Extract the (x, y) coordinate from the center of the cell holding the provided text.  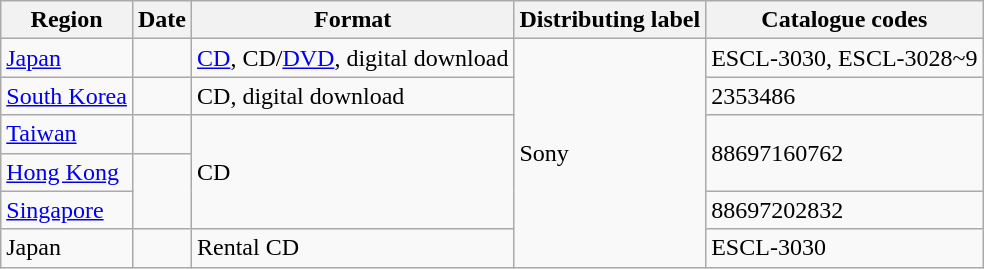
CD, CD/DVD, digital download (353, 58)
Distributing label (610, 20)
Singapore (67, 210)
Rental CD (353, 248)
88697202832 (844, 210)
CD (353, 172)
Date (162, 20)
CD, digital download (353, 96)
ESCL-3030, ESCL-3028~9 (844, 58)
Sony (610, 153)
Taiwan (67, 134)
2353486 (844, 96)
Catalogue codes (844, 20)
Hong Kong (67, 172)
88697160762 (844, 153)
Region (67, 20)
South Korea (67, 96)
Format (353, 20)
ESCL-3030 (844, 248)
